Pinpoint the cell where the given text exists, returning its (X, Y) midpoint coordinate. 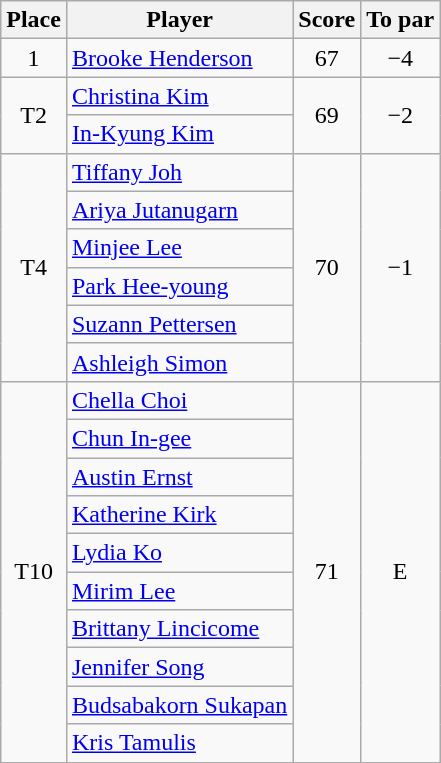
T10 (34, 572)
67 (327, 58)
T2 (34, 115)
Tiffany Joh (179, 172)
70 (327, 267)
Score (327, 20)
71 (327, 572)
E (400, 572)
Ariya Jutanugarn (179, 210)
Ashleigh Simon (179, 362)
Austin Ernst (179, 477)
To par (400, 20)
In-Kyung Kim (179, 134)
Player (179, 20)
Christina Kim (179, 96)
−1 (400, 267)
Lydia Ko (179, 553)
Suzann Pettersen (179, 324)
Minjee Lee (179, 248)
1 (34, 58)
Kris Tamulis (179, 743)
Budsabakorn Sukapan (179, 705)
Jennifer Song (179, 667)
Brittany Lincicome (179, 629)
Chun In-gee (179, 438)
Chella Choi (179, 400)
−2 (400, 115)
Mirim Lee (179, 591)
Place (34, 20)
69 (327, 115)
−4 (400, 58)
Katherine Kirk (179, 515)
Brooke Henderson (179, 58)
Park Hee-young (179, 286)
T4 (34, 267)
